Determine the (x, y) coordinate at the center of the cell enclosing the given text.  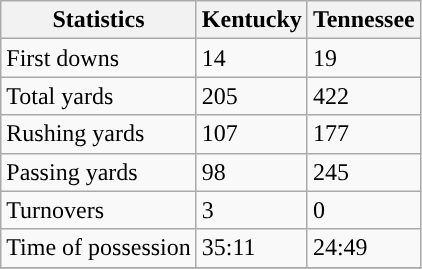
Rushing yards (99, 134)
Kentucky (252, 20)
205 (252, 96)
19 (364, 58)
Total yards (99, 96)
0 (364, 210)
98 (252, 172)
Time of possession (99, 248)
Statistics (99, 20)
107 (252, 134)
177 (364, 134)
245 (364, 172)
35:11 (252, 248)
Turnovers (99, 210)
Passing yards (99, 172)
Tennessee (364, 20)
3 (252, 210)
First downs (99, 58)
14 (252, 58)
24:49 (364, 248)
422 (364, 96)
